Identify which cell holds the provided text, then report its [X, Y] central coordinate. 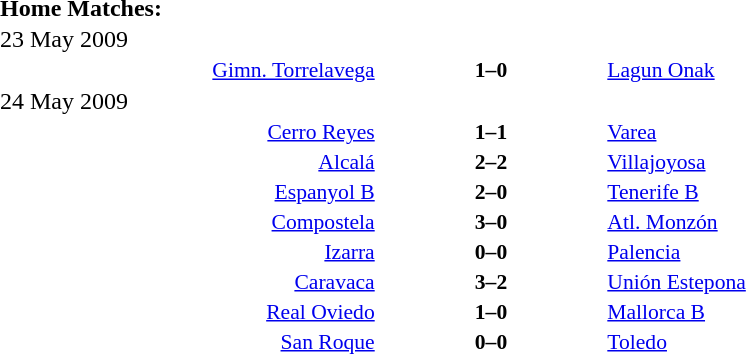
2–2 [492, 162]
3–0 [492, 222]
2–0 [492, 192]
3–2 [492, 282]
0–0 [492, 252]
1–1 [492, 132]
